Capture the cell that displays the provided text and extract its [x, y] central coordinate. 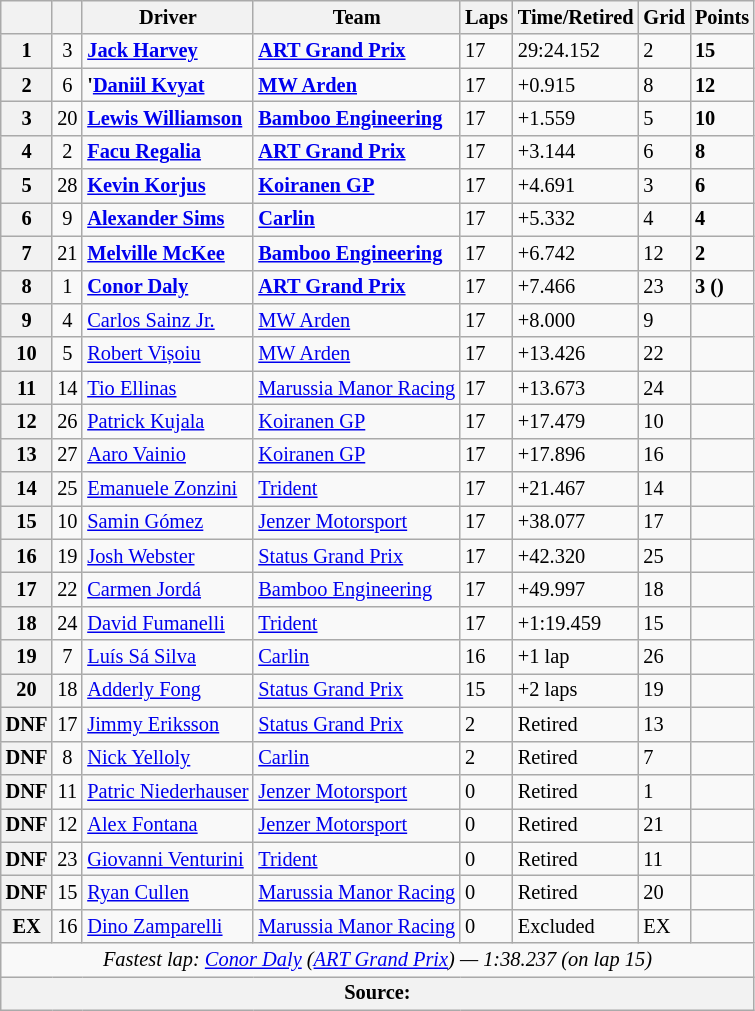
27 [67, 455]
+1:19.459 [576, 623]
David Fumanelli [168, 623]
Source: [378, 993]
Jack Harvey [168, 51]
+38.077 [576, 522]
Laps [486, 17]
Jimmy Eriksson [168, 724]
Melville McKee [168, 253]
Conor Daly [168, 287]
Giovanni Venturini [168, 859]
Josh Webster [168, 556]
+13.673 [576, 388]
Emanuele Zonzini [168, 489]
Patric Niederhauser [168, 791]
+5.332 [576, 219]
+13.426 [576, 354]
Driver [168, 17]
Dino Zamparelli [168, 926]
Alex Fontana [168, 825]
Carmen Jordá [168, 589]
+3.144 [576, 152]
Time/Retired [576, 17]
+1.559 [576, 118]
+17.896 [576, 455]
28 [67, 186]
Nick Yelloly [168, 758]
Alexander Sims [168, 219]
+6.742 [576, 253]
+0.915 [576, 85]
29:24.152 [576, 51]
+17.479 [576, 421]
Adderly Fong [168, 690]
+1 lap [576, 657]
Tio Ellinas [168, 388]
Ryan Cullen [168, 892]
Luís Sá Silva [168, 657]
Patrick Kujala [168, 421]
+2 laps [576, 690]
3 () [722, 287]
Points [722, 17]
Samin Gómez [168, 522]
Facu Regalia [168, 152]
Aaro Vainio [168, 455]
Team [356, 17]
Kevin Korjus [168, 186]
+7.466 [576, 287]
+8.000 [576, 320]
Fastest lap: Conor Daly (ART Grand Prix) — 1:38.237 (on lap 15) [378, 960]
Carlos Sainz Jr. [168, 320]
+49.997 [576, 589]
+21.467 [576, 489]
Robert Vișoiu [168, 354]
+42.320 [576, 556]
+4.691 [576, 186]
Excluded [576, 926]
Lewis Williamson [168, 118]
Grid [664, 17]
'Daniil Kvyat [168, 85]
